Identify which cell holds the provided text, then report its (X, Y) central coordinate. 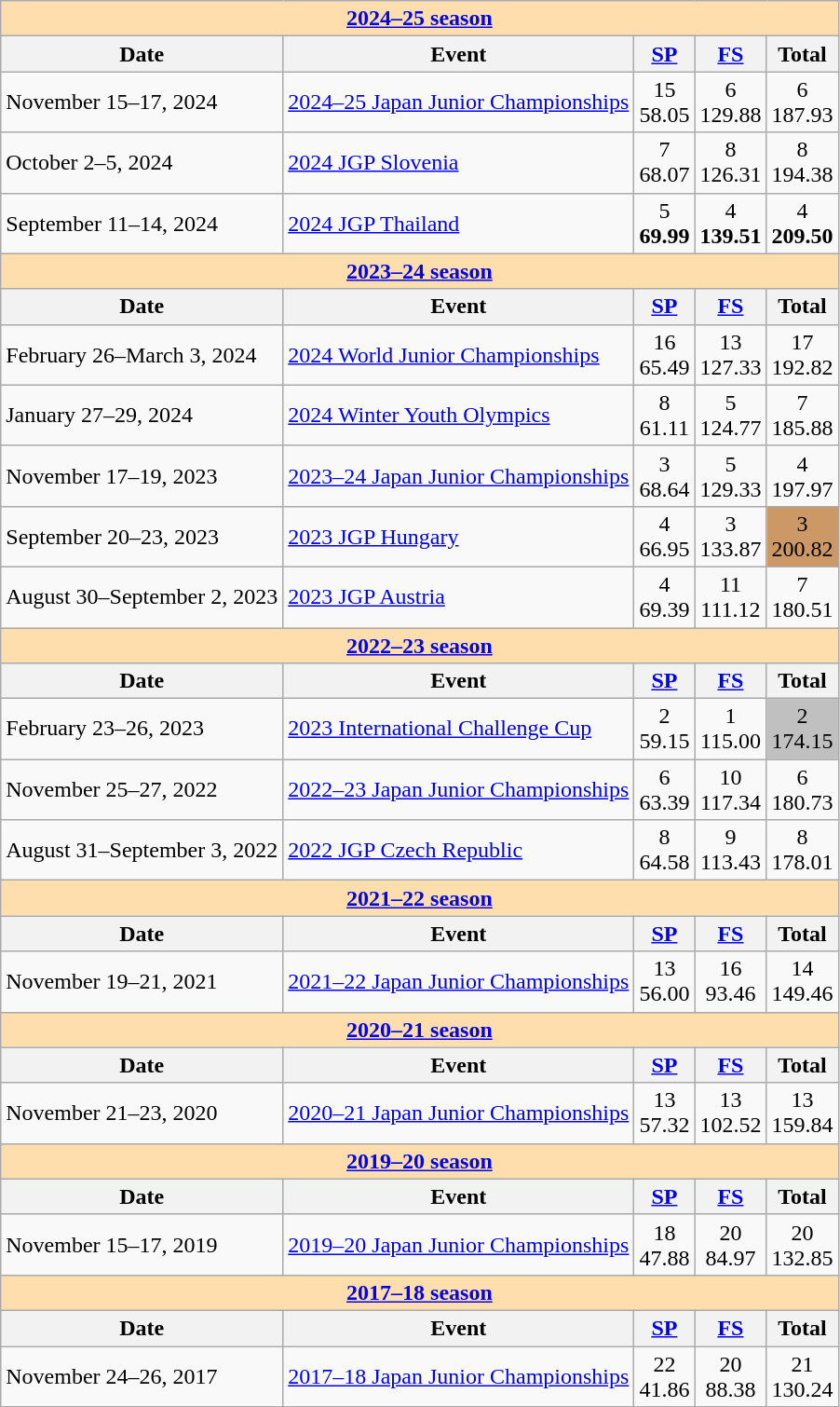
2023 International Challenge Cup (458, 729)
6 129.88 (730, 102)
13 56.00 (665, 982)
2022–23 season (419, 646)
8 126.31 (730, 162)
2024 World Junior Championships (458, 354)
14 149.46 (803, 982)
11 111.12 (730, 596)
2022 JGP Czech Republic (458, 850)
2021–22 season (419, 898)
6 63.39 (665, 790)
November 15–17, 2019 (142, 1245)
4 209.50 (803, 224)
16 65.49 (665, 354)
13 57.32 (665, 1113)
20 132.85 (803, 1245)
4 69.39 (665, 596)
7 180.51 (803, 596)
February 23–26, 2023 (142, 729)
2019–20 season (419, 1161)
5 129.33 (730, 475)
September 11–14, 2024 (142, 224)
6 180.73 (803, 790)
13 159.84 (803, 1113)
7 68.07 (665, 162)
January 27–29, 2024 (142, 416)
20 88.38 (730, 1375)
2020–21 Japan Junior Championships (458, 1113)
November 21–23, 2020 (142, 1113)
2022–23 Japan Junior Championships (458, 790)
4 139.51 (730, 224)
2017–18 Japan Junior Championships (458, 1375)
9 113.43 (730, 850)
5 124.77 (730, 416)
1 115.00 (730, 729)
18 47.88 (665, 1245)
November 15–17, 2024 (142, 102)
17 192.82 (803, 354)
3 68.64 (665, 475)
2023 JGP Hungary (458, 537)
3 133.87 (730, 537)
13 127.33 (730, 354)
2023–24 Japan Junior Championships (458, 475)
15 58.05 (665, 102)
4 66.95 (665, 537)
2023 JGP Austria (458, 596)
2 59.15 (665, 729)
2024–25 Japan Junior Championships (458, 102)
8 194.38 (803, 162)
September 20–23, 2023 (142, 537)
November 24–26, 2017 (142, 1375)
2023–24 season (419, 271)
3 200.82 (803, 537)
21 130.24 (803, 1375)
October 2–5, 2024 (142, 162)
2024 Winter Youth Olympics (458, 416)
8 178.01 (803, 850)
22 41.86 (665, 1375)
8 64.58 (665, 850)
2021–22 Japan Junior Championships (458, 982)
2017–18 season (419, 1292)
November 25–27, 2022 (142, 790)
2020–21 season (419, 1030)
2024 JGP Thailand (458, 224)
November 17–19, 2023 (142, 475)
7 185.88 (803, 416)
4 197.97 (803, 475)
2024–25 season (419, 19)
2024 JGP Slovenia (458, 162)
13 102.52 (730, 1113)
16 93.46 (730, 982)
10 117.34 (730, 790)
2 174.15 (803, 729)
February 26–March 3, 2024 (142, 354)
8 61.11 (665, 416)
August 31–September 3, 2022 (142, 850)
6 187.93 (803, 102)
20 84.97 (730, 1245)
5 69.99 (665, 224)
2019–20 Japan Junior Championships (458, 1245)
August 30–September 2, 2023 (142, 596)
November 19–21, 2021 (142, 982)
